Locate the cell with the specified text and output its [X, Y] center coordinate. 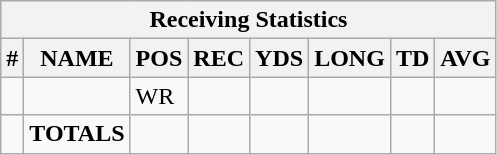
TOTALS [77, 134]
REC [219, 58]
POS [159, 58]
TD [412, 58]
# [12, 58]
Receiving Statistics [248, 20]
WR [159, 96]
LONG [350, 58]
AVG [466, 58]
NAME [77, 58]
YDS [280, 58]
